For the text-containing cell, return its midpoint in [X, Y] coordinate format. 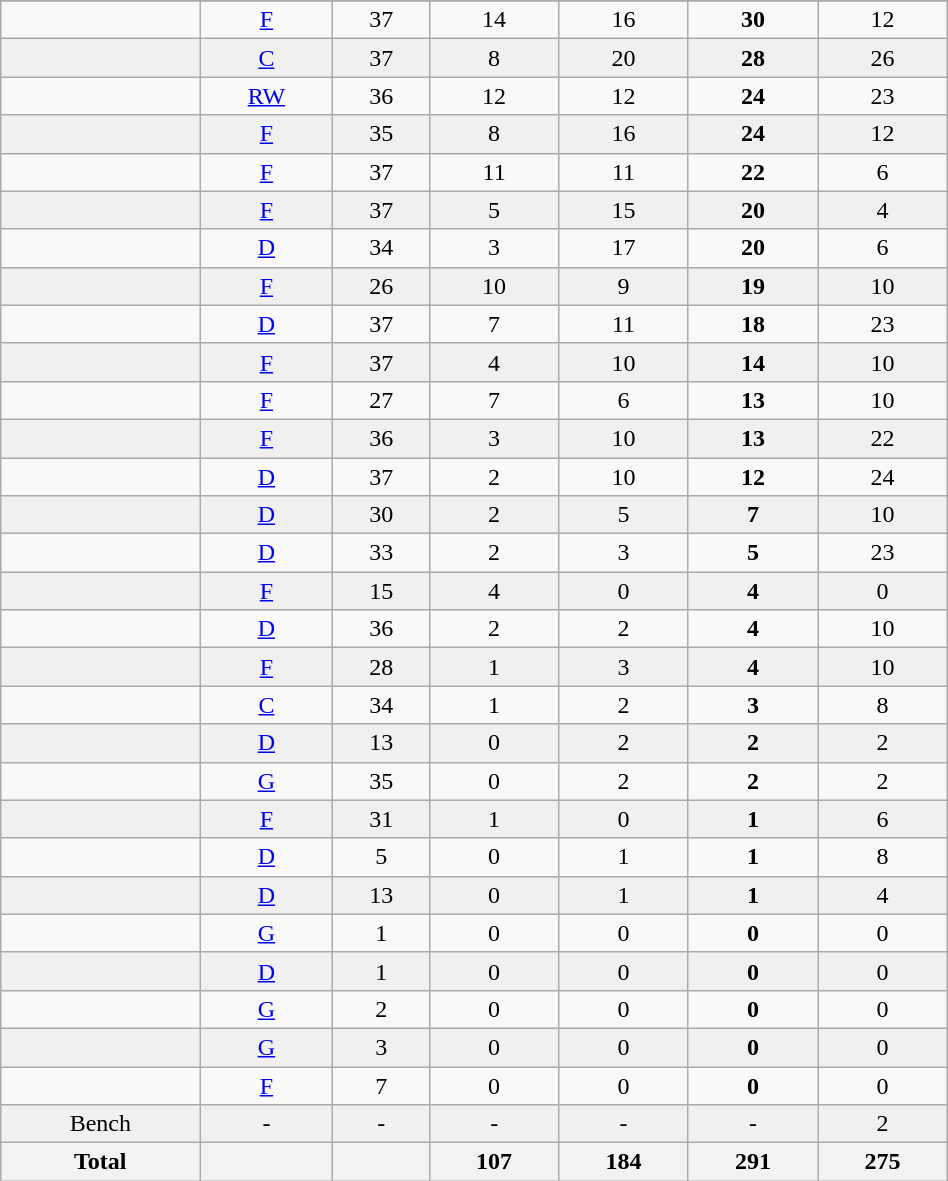
184 [624, 1162]
RW [266, 96]
275 [883, 1162]
Total [100, 1162]
17 [624, 248]
107 [494, 1162]
33 [381, 553]
18 [752, 324]
Bench [100, 1124]
291 [752, 1162]
27 [381, 400]
19 [752, 286]
9 [624, 286]
31 [381, 819]
